Detect which cell encompasses the target text, then output its (x, y) center coordinate. 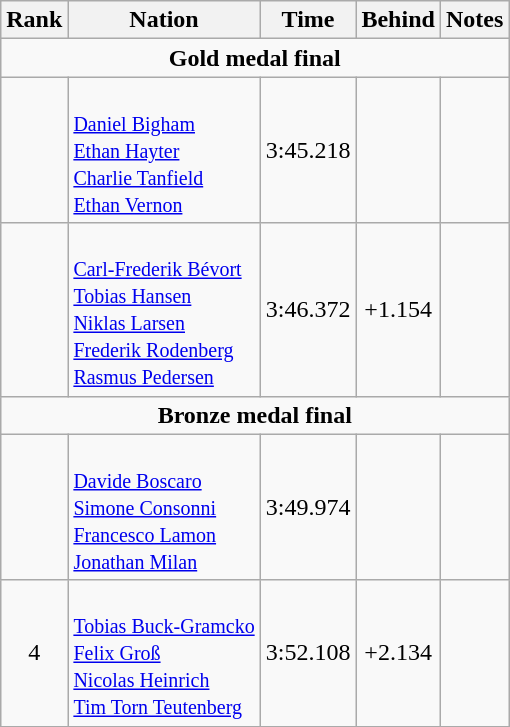
3:45.218 (308, 150)
3:46.372 (308, 310)
Daniel BighamEthan HayterCharlie TanfieldEthan Vernon (164, 150)
Carl-Frederik BévortTobias HansenNiklas LarsenFrederik RodenbergRasmus Pedersen (164, 310)
3:49.974 (308, 507)
3:52.108 (308, 653)
Nation (164, 20)
Notes (474, 20)
Bronze medal final (255, 415)
+1.154 (398, 310)
Davide BoscaroSimone ConsonniFrancesco LamonJonathan Milan (164, 507)
Gold medal final (255, 58)
Time (308, 20)
Tobias Buck-GramckoFelix GroßNicolas HeinrichTim Torn Teutenberg (164, 653)
4 (34, 653)
Rank (34, 20)
+2.134 (398, 653)
Behind (398, 20)
